Search for the cell housing the specified text and yield its [x, y] center coordinate. 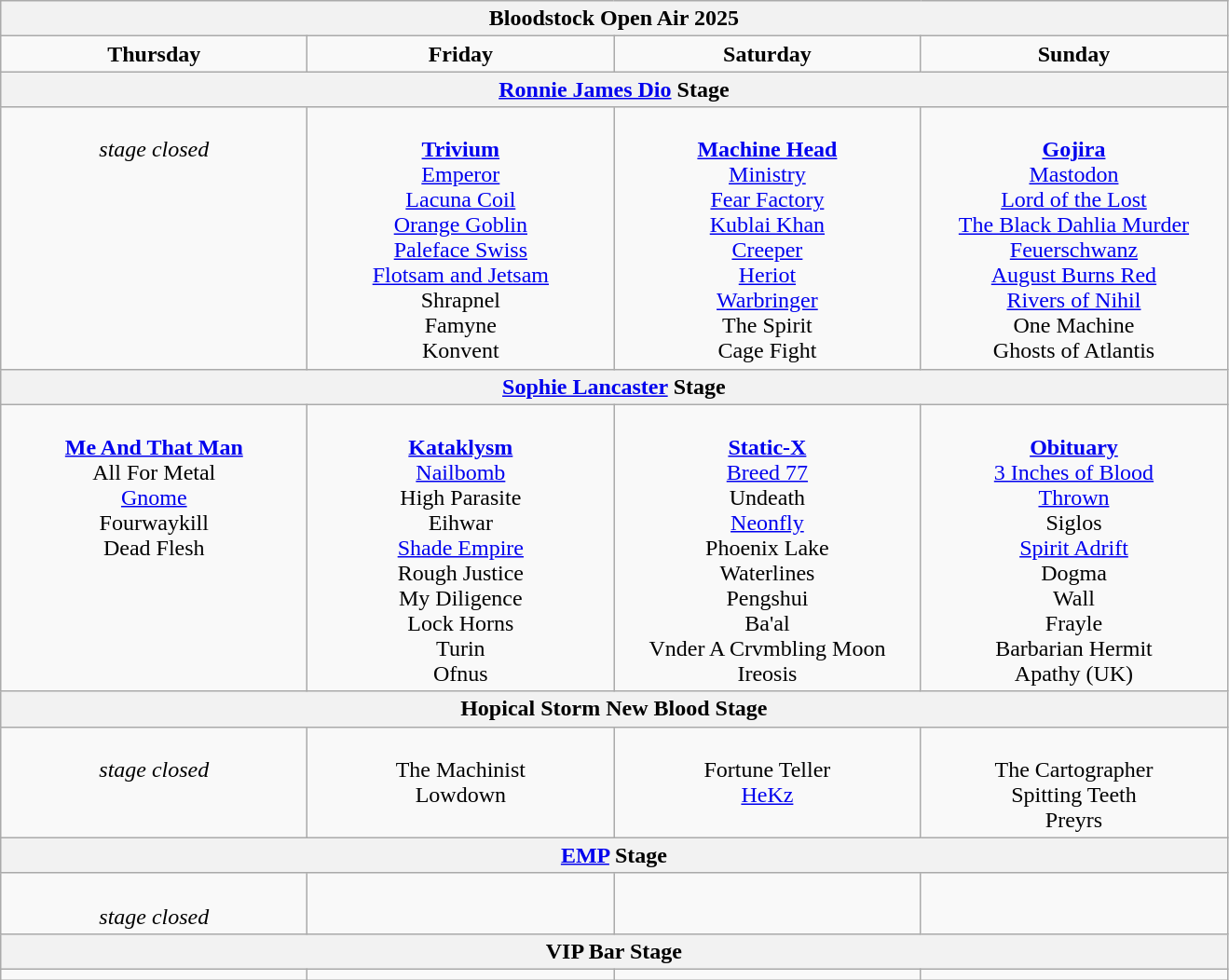
Machine Head Ministry Fear Factory Kublai Khan Creeper Heriot Warbringer The Spirit Cage Fight [768, 238]
The Cartographer Spitting Teeth Preyrs [1073, 783]
EMP Stage [614, 855]
The Machinist Lowdown [460, 783]
Saturday [768, 54]
VIP Bar Stage [614, 951]
Obituary 3 Inches of Blood Thrown Siglos Spirit Adrift Dogma Wall Frayle Barbarian Hermit Apathy (UK) [1073, 548]
Thursday [155, 54]
Fortune Teller HeKz [768, 783]
Me And That Man All For Metal Gnome Fourwaykill Dead Flesh [155, 548]
Sunday [1073, 54]
Gojira Mastodon Lord of the Lost The Black Dahlia Murder Feuerschwanz August Burns Red Rivers of Nihil One Machine Ghosts of Atlantis [1073, 238]
Kataklysm Nailbomb High Parasite Eihwar Shade Empire Rough Justice My Diligence Lock Horns Turin Ofnus [460, 548]
Trivium Emperor Lacuna Coil Orange Goblin Paleface Swiss Flotsam and Jetsam Shrapnel Famyne Konvent [460, 238]
Friday [460, 54]
Static-X Breed 77 Undeath Neonfly Phoenix Lake Waterlines Pengshui Ba'al Vnder A Crvmbling Moon Ireosis [768, 548]
Ronnie James Dio Stage [614, 89]
Hopical Storm New Blood Stage [614, 709]
Bloodstock Open Air 2025 [614, 19]
Sophie Lancaster Stage [614, 387]
